Scan for the cell matching the given text and deliver its [X, Y] coordinate at center. 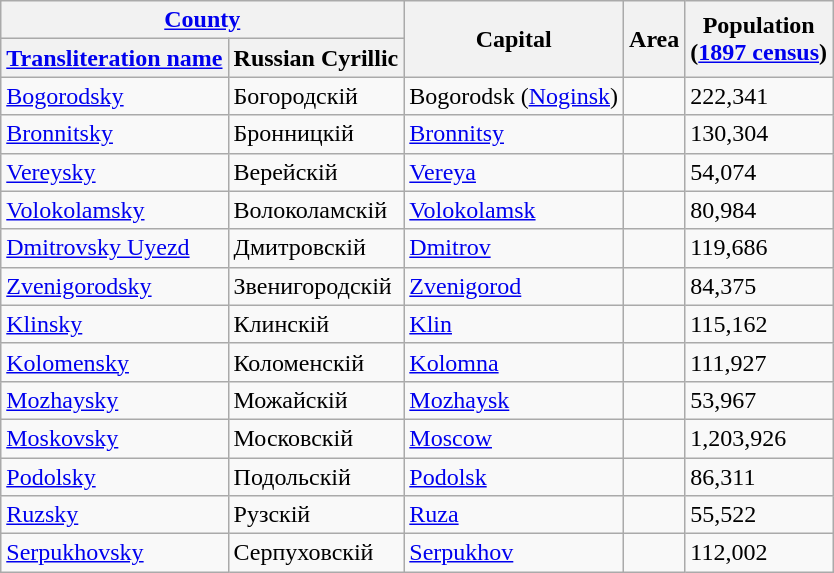
111,927 [759, 362]
Serpukhov [514, 553]
Podolsky [114, 477]
Russian Cyrillic [316, 58]
Московскій [316, 438]
86,311 [759, 477]
Bogorodsk (Noginsk) [514, 96]
Подольскій [316, 477]
Population(1897 census) [759, 39]
Mozhaysky [114, 400]
Bronnitsky [114, 134]
Serpukhovsky [114, 553]
Transliteration name [114, 58]
Podolsk [514, 477]
Дмитровскій [316, 248]
Zvenigorodsky [114, 286]
115,162 [759, 324]
Богородскій [316, 96]
Area [654, 39]
County [202, 20]
119,686 [759, 248]
Ruza [514, 515]
112,002 [759, 553]
Volokolamsky [114, 210]
130,304 [759, 134]
Можайскій [316, 400]
Bronnitsy [514, 134]
Волоколамскій [316, 210]
Vereysky [114, 172]
Kolomna [514, 362]
222,341 [759, 96]
53,967 [759, 400]
54,074 [759, 172]
Dmitrovsky Uyezd [114, 248]
Ruzsky [114, 515]
Серпуховскій [316, 553]
1,203,926 [759, 438]
Клинскій [316, 324]
Moscow [514, 438]
Коломенскій [316, 362]
Moskovsky [114, 438]
Звенигородскій [316, 286]
84,375 [759, 286]
Mozhaysk [514, 400]
Бронницкій [316, 134]
Рузскій [316, 515]
Klin [514, 324]
Volokolamsk [514, 210]
Dmitrov [514, 248]
Bogorodsky [114, 96]
Верейскій [316, 172]
80,984 [759, 210]
Vereya [514, 172]
Capital [514, 39]
Zvenigorod [514, 286]
Klinsky [114, 324]
Kolomensky [114, 362]
55,522 [759, 515]
